Pinpoint the cell where the given text exists, returning its [X, Y] midpoint coordinate. 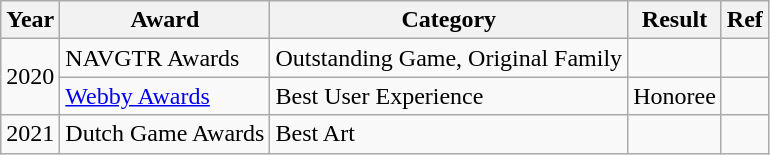
Best Art [449, 134]
Ref [744, 20]
Webby Awards [165, 96]
Year [30, 20]
2020 [30, 77]
Result [675, 20]
2021 [30, 134]
Award [165, 20]
Outstanding Game, Original Family [449, 58]
Category [449, 20]
Dutch Game Awards [165, 134]
NAVGTR Awards [165, 58]
Best User Experience [449, 96]
Honoree [675, 96]
